Detect which cell encompasses the target text, then output its [X, Y] center coordinate. 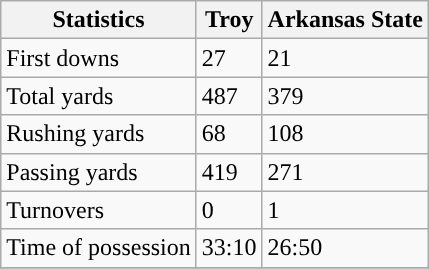
21 [345, 58]
Turnovers [99, 210]
Passing yards [99, 172]
Statistics [99, 20]
First downs [99, 58]
27 [229, 58]
108 [345, 134]
Total yards [99, 96]
Arkansas State [345, 20]
1 [345, 210]
26:50 [345, 248]
487 [229, 96]
33:10 [229, 248]
271 [345, 172]
0 [229, 210]
419 [229, 172]
Rushing yards [99, 134]
Troy [229, 20]
Time of possession [99, 248]
379 [345, 96]
68 [229, 134]
